Search for the cell housing the specified text and yield its [x, y] center coordinate. 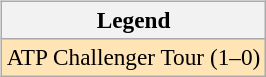
Legend [133, 20]
ATP Challenger Tour (1–0) [133, 57]
